Scan for the cell matching the given text and deliver its (x, y) coordinate at center. 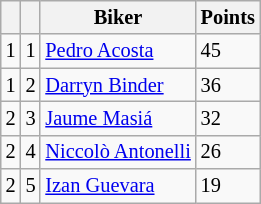
Darryn Binder (118, 85)
Izan Guevara (118, 186)
32 (228, 118)
36 (228, 85)
Jaume Masiá (118, 118)
4 (31, 152)
Niccolò Antonelli (118, 152)
Biker (118, 17)
5 (31, 186)
19 (228, 186)
26 (228, 152)
Points (228, 17)
45 (228, 51)
3 (31, 118)
Pedro Acosta (118, 51)
